Determine the (x, y) coordinate at the center of the cell enclosing the given text.  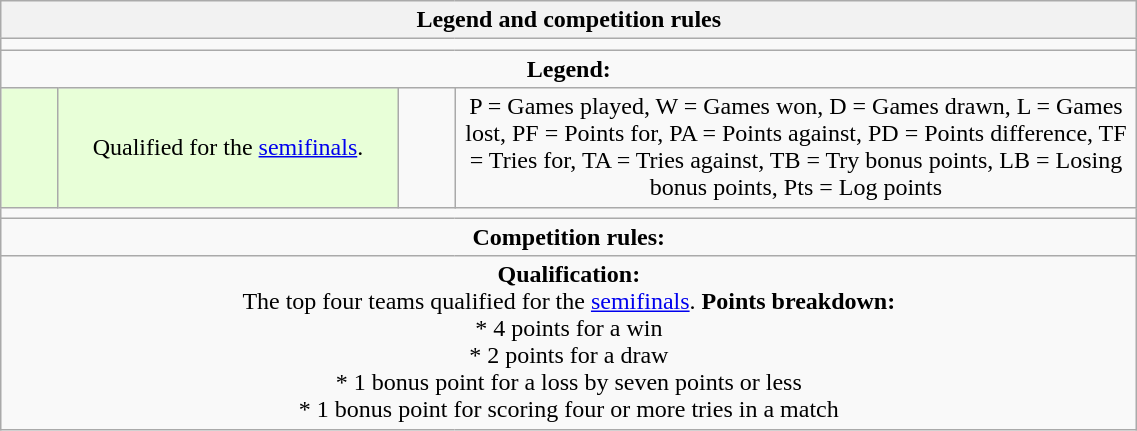
Qualified for the semifinals. (228, 148)
Competition rules: (569, 237)
Legend: (569, 69)
Legend and competition rules (569, 20)
